Locate the cell with the specified text and output its (X, Y) center coordinate. 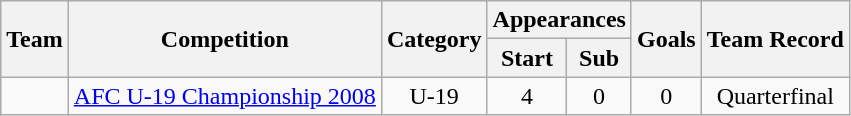
Start (527, 58)
Goals (666, 39)
4 (527, 96)
AFC U-19 Championship 2008 (224, 96)
Team (35, 39)
Category (434, 39)
Team Record (775, 39)
Quarterfinal (775, 96)
Appearances (559, 20)
U-19 (434, 96)
Sub (600, 58)
Competition (224, 39)
